Pinpoint the cell where the given text exists, returning its (X, Y) midpoint coordinate. 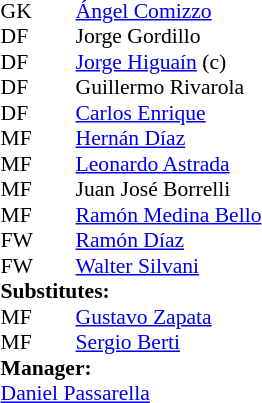
Walter Silvani (169, 266)
Sergio Berti (169, 343)
Manager: (132, 368)
Guillermo Rivarola (169, 87)
Leonardo Astrada (169, 164)
Jorge Gordillo (169, 37)
Hernán Díaz (169, 139)
Jorge Higuaín (c) (169, 62)
Ramón Díaz (169, 241)
Gustavo Zapata (169, 317)
Carlos Enrique (169, 113)
Juan José Borrelli (169, 189)
Ramón Medina Bello (169, 215)
Substitutes: (132, 291)
